Search for the cell housing the specified text and yield its [X, Y] center coordinate. 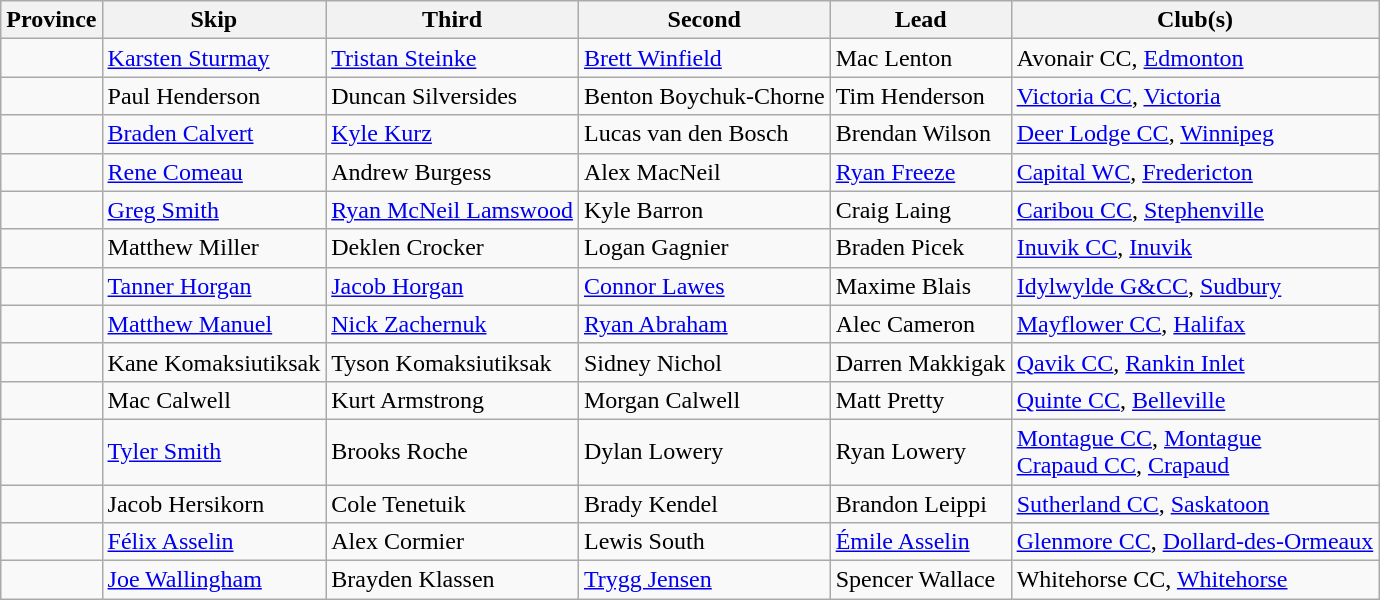
Braden Picek [920, 248]
Kane Komaksiutiksak [214, 362]
Brendan Wilson [920, 134]
Deklen Crocker [452, 248]
Félix Asselin [214, 542]
Province [52, 20]
Tyler Smith [214, 452]
Tristan Steinke [452, 58]
Trygg Jensen [704, 580]
Brooks Roche [452, 452]
Lewis South [704, 542]
Qavik CC, Rankin Inlet [1195, 362]
Tim Henderson [920, 96]
Alec Cameron [920, 324]
Tyson Komaksiutiksak [452, 362]
Maxime Blais [920, 286]
Inuvik CC, Inuvik [1195, 248]
Mayflower CC, Halifax [1195, 324]
Alex MacNeil [704, 172]
Paul Henderson [214, 96]
Glenmore CC, Dollard-des-Ormeaux [1195, 542]
Matthew Miller [214, 248]
Third [452, 20]
Ryan Lowery [920, 452]
Sidney Nichol [704, 362]
Capital WC, Fredericton [1195, 172]
Craig Laing [920, 210]
Kyle Barron [704, 210]
Nick Zachernuk [452, 324]
Mac Lenton [920, 58]
Brett Winfield [704, 58]
Brady Kendel [704, 503]
Logan Gagnier [704, 248]
Lead [920, 20]
Darren Makkigak [920, 362]
Morgan Calwell [704, 400]
Ryan Freeze [920, 172]
Lucas van den Bosch [704, 134]
Benton Boychuk-Chorne [704, 96]
Jacob Horgan [452, 286]
Matthew Manuel [214, 324]
Braden Calvert [214, 134]
Brayden Klassen [452, 580]
Mac Calwell [214, 400]
Joe Wallingham [214, 580]
Greg Smith [214, 210]
Rene Comeau [214, 172]
Duncan Silversides [452, 96]
Caribou CC, Stephenville [1195, 210]
Jacob Hersikorn [214, 503]
Dylan Lowery [704, 452]
Cole Tenetuik [452, 503]
Spencer Wallace [920, 580]
Ryan Abraham [704, 324]
Club(s) [1195, 20]
Idylwylde G&CC, Sudbury [1195, 286]
Andrew Burgess [452, 172]
Karsten Sturmay [214, 58]
Émile Asselin [920, 542]
Kyle Kurz [452, 134]
Avonair CC, Edmonton [1195, 58]
Quinte CC, Belleville [1195, 400]
Montague CC, MontagueCrapaud CC, Crapaud [1195, 452]
Skip [214, 20]
Victoria CC, Victoria [1195, 96]
Second [704, 20]
Whitehorse CC, Whitehorse [1195, 580]
Alex Cormier [452, 542]
Brandon Leippi [920, 503]
Kurt Armstrong [452, 400]
Connor Lawes [704, 286]
Tanner Horgan [214, 286]
Deer Lodge CC, Winnipeg [1195, 134]
Matt Pretty [920, 400]
Ryan McNeil Lamswood [452, 210]
Sutherland CC, Saskatoon [1195, 503]
